Return the [X, Y] coordinate for the center point of the cell that contains the specified text.  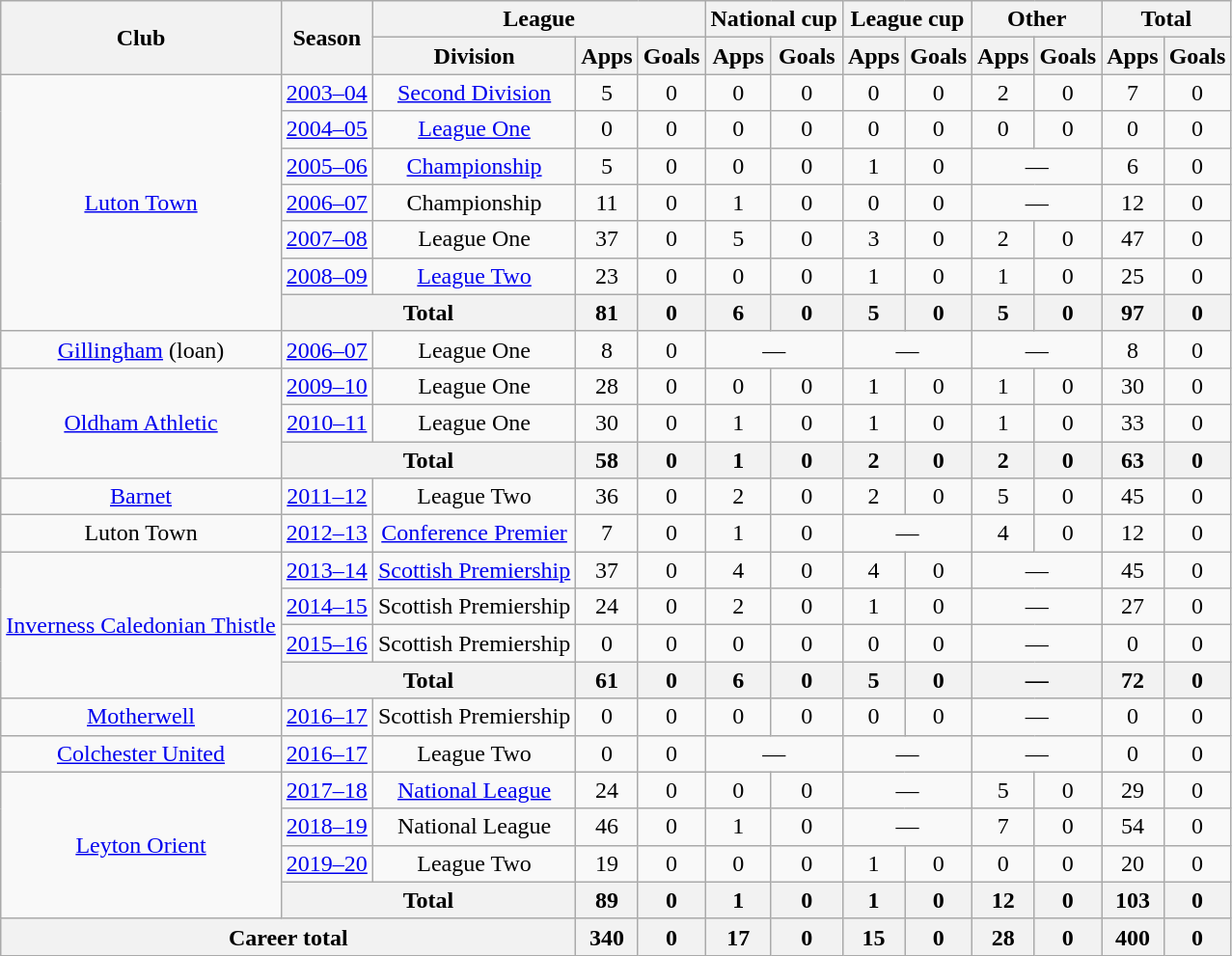
81 [607, 313]
Career total [288, 937]
Conference Premier [474, 533]
36 [607, 497]
47 [1133, 239]
Barnet [141, 497]
58 [607, 460]
National cup [774, 19]
400 [1133, 937]
Other [1037, 19]
2013–14 [326, 570]
2003–04 [326, 93]
2012–13 [326, 533]
11 [607, 203]
27 [1133, 607]
2004–05 [326, 129]
Oldham Athletic [141, 423]
Season [326, 38]
63 [1133, 460]
97 [1133, 313]
61 [607, 680]
2015–16 [326, 643]
2019–20 [326, 863]
2005–06 [326, 166]
17 [738, 937]
2017–18 [326, 790]
2008–09 [326, 276]
340 [607, 937]
54 [1133, 827]
2009–10 [326, 386]
72 [1133, 680]
33 [1133, 423]
Motherwell [141, 717]
Gillingham (loan) [141, 349]
2010–11 [326, 423]
Second Division [474, 93]
89 [607, 900]
Club [141, 38]
2011–12 [326, 497]
League [538, 19]
20 [1133, 863]
15 [873, 937]
19 [607, 863]
Colchester United [141, 753]
3 [873, 239]
Division [474, 56]
25 [1133, 276]
29 [1133, 790]
League cup [907, 19]
2018–19 [326, 827]
103 [1133, 900]
2014–15 [326, 607]
Leyton Orient [141, 845]
2007–08 [326, 239]
Inverness Caledonian Thistle [141, 625]
46 [607, 827]
23 [607, 276]
